Return [X, Y] of the center of cell containing provided text 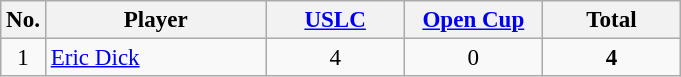
Eric Dick [156, 58]
No. [24, 20]
1 [24, 58]
Total [611, 20]
Open Cup [473, 20]
Player [156, 20]
0 [473, 58]
USLC [335, 20]
